Locate the cell with the specified text and output its [x, y] center coordinate. 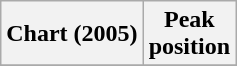
Chart (2005) [72, 34]
Peakposition [189, 34]
